Determine the [x, y] coordinate at the center of the cell enclosing the given text.  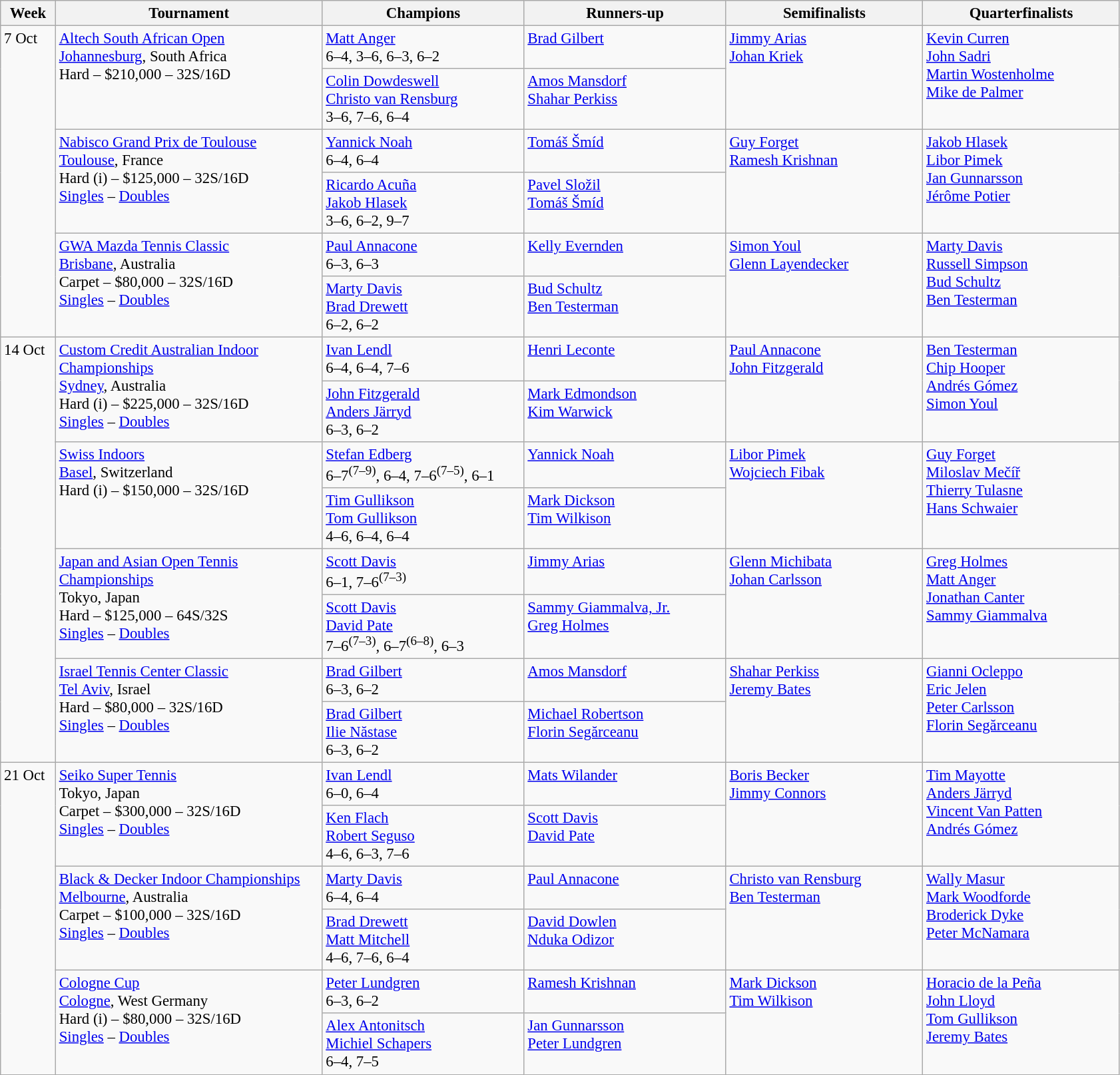
Ivan Lendl6–0, 6–4 [423, 784]
Christo van Rensburg Ben Testerman [824, 919]
Gianni Ocleppo Eric Jelen Peter Carlsson Florin Segărceanu [1021, 710]
Henri Leconte [625, 359]
7 Oct [28, 182]
Shahar Perkiss Jeremy Bates [824, 710]
John Fitzgerald Anders Järryd6–3, 6–2 [423, 411]
Marty Davis6–4, 6–4 [423, 888]
Horacio de la Peña John Lloyd Tom Gullikson Jeremy Bates [1021, 1022]
Jakob Hlasek Libor Pimek Jan Gunnarsson Jérôme Potier [1021, 182]
Brad Drewett Matt Mitchell4–6, 7–6, 6–4 [423, 940]
Nabisco Grand Prix de Toulouse Toulouse, FranceHard (i) – $125,000 – 32S/16D Singles – Doubles [189, 182]
Tournament [189, 13]
Mark Edmondson Kim Warwick [625, 411]
14 Oct [28, 550]
Ben Testerman Chip Hooper Andrés Gómez Simon Youl [1021, 389]
Black & Decker Indoor Championships Melbourne, AustraliaCarpet – $100,000 – 32S/16DSingles – Doubles [189, 919]
Mats Wilander [625, 784]
Jan Gunnarsson Peter Lundgren [625, 1044]
Stefan Edberg6–7(7–9), 6–4, 7–6(7–5), 6–1 [423, 465]
Week [28, 13]
Kevin Curren John Sadri Martin Wostenholme Mike de Palmer [1021, 78]
Wally Masur Mark Woodforde Broderick Dyke Peter McNamara [1021, 919]
Scott Davis David Pate7–6(7–3), 6–7(6–8), 6–3 [423, 626]
Kelly Evernden [625, 256]
Ramesh Krishnan [625, 992]
Yannick Noah 6–4, 6–4 [423, 152]
Japan and Asian Open Tennis Championships Tokyo, JapanHard – $125,000 – 64S/32S Singles – Doubles [189, 603]
Yannick Noah [625, 465]
Champions [423, 13]
Runners-up [625, 13]
Michael Robertson Florin Segărceanu [625, 732]
Amos Mansdorf Shahar Perkiss [625, 99]
Cologne Cup Cologne, West GermanyHard (i) – $80,000 – 32S/16D Singles – Doubles [189, 1022]
Altech South African OpenJohannesburg, South AfricaHard – $210,000 – 32S/16D [189, 78]
Quarterfinalists [1021, 13]
Marty Davis Brad Drewett6–2, 6–2 [423, 308]
Israel Tennis Center Classic Tel Aviv, IsraelHard – $80,000 – 32S/16D Singles – Doubles [189, 710]
Greg Holmes Matt Anger Jonathan Canter Sammy Giammalva [1021, 603]
Jimmy Arias Johan Kriek [824, 78]
Libor Pimek Wojciech Fibak [824, 495]
Guy Forget Miloslav Mečíř Thierry Tulasne Hans Schwaier [1021, 495]
Scott Davis6–1, 7–6(7–3) [423, 571]
Tim Gullikson Tom Gullikson4–6, 6–4, 6–4 [423, 518]
Colin Dowdeswell Christo van Rensburg 3–6, 7–6, 6–4 [423, 99]
Paul Annacone John Fitzgerald [824, 389]
Scott Davis David Pate [625, 836]
Boris Becker Jimmy Connors [824, 815]
21 Oct [28, 919]
Marty Davis Russell Simpson Bud Schultz Ben Testerman [1021, 286]
Matt Anger6–4, 3–6, 6–3, 6–2 [423, 48]
Brad Gilbert Ilie Năstase6–3, 6–2 [423, 732]
Paul Annacone6–3, 6–3 [423, 256]
Custom Credit Australian Indoor Championships Sydney, AustraliaHard (i) – $225,000 – 32S/16DSingles – Doubles [189, 389]
Glenn Michibata Johan Carlsson [824, 603]
Peter Lundgren 6–3, 6–2 [423, 992]
Pavel Složil Tomáš Šmíd [625, 203]
Simon Youl Glenn Layendecker [824, 286]
Ricardo Acuña Jakob Hlasek 3–6, 6–2, 9–7 [423, 203]
GWA Mazda Tennis Classic Brisbane, AustraliaCarpet – $80,000 – 32S/16D Singles – Doubles [189, 286]
David Dowlen Nduka Odizor [625, 940]
Alex Antonitsch Michiel Schapers 6–4, 7–5 [423, 1044]
Brad Gilbert6–3, 6–2 [423, 680]
Tim Mayotte Anders Järryd Vincent Van Patten Andrés Gómez [1021, 815]
Tomáš Šmíd [625, 152]
Bud Schultz Ben Testerman [625, 308]
Amos Mansdorf [625, 680]
Ken Flach Robert Seguso4–6, 6–3, 7–6 [423, 836]
Jimmy Arias [625, 571]
Seiko Super Tennis Tokyo, JapanCarpet – $300,000 – 32S/16D Singles – Doubles [189, 815]
Semifinalists [824, 13]
Swiss IndoorsBasel, SwitzerlandHard (i) – $150,000 – 32S/16D [189, 495]
Brad Gilbert [625, 48]
Guy Forget Ramesh Krishnan [824, 182]
Ivan Lendl6–4, 6–4, 7–6 [423, 359]
Paul Annacone [625, 888]
Sammy Giammalva, Jr. Greg Holmes [625, 626]
